Output the (X, Y) coordinate of the center of the cell containing the given text.  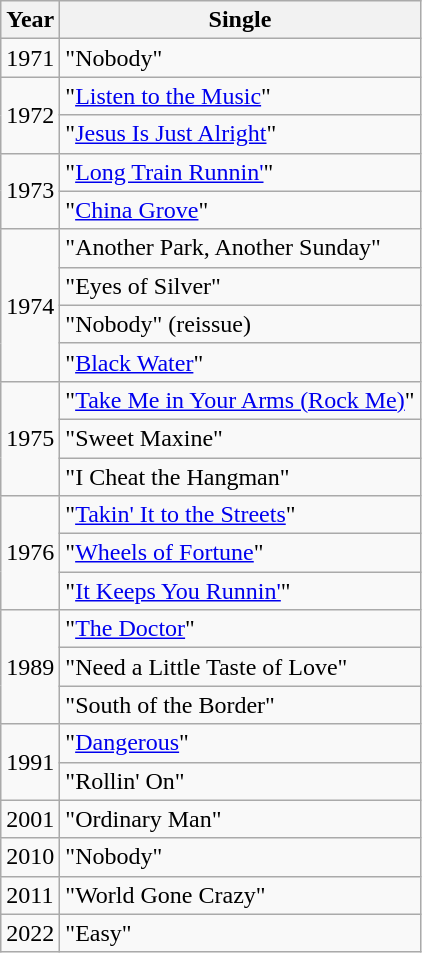
1975 (30, 438)
"Listen to the Music" (240, 96)
2010 (30, 857)
1971 (30, 58)
"Ordinary Man" (240, 819)
"Nobody" (reissue) (240, 324)
"I Cheat the Hangman" (240, 477)
"Another Park, Another Sunday" (240, 248)
1991 (30, 762)
Year (30, 20)
"Black Water" (240, 362)
"Sweet Maxine" (240, 438)
"The Doctor" (240, 629)
1989 (30, 667)
2011 (30, 895)
1972 (30, 115)
"Dangerous" (240, 743)
"It Keeps You Runnin'" (240, 591)
"Need a Little Taste of Love" (240, 667)
"South of the Border" (240, 705)
"China Grove" (240, 210)
"Take Me in Your Arms (Rock Me)" (240, 400)
"World Gone Crazy" (240, 895)
1976 (30, 553)
"Eyes of Silver" (240, 286)
2001 (30, 819)
"Wheels of Fortune" (240, 553)
"Jesus Is Just Alright" (240, 134)
"Rollin' On" (240, 781)
1973 (30, 191)
"Easy" (240, 933)
"Long Train Runnin'" (240, 172)
1974 (30, 305)
Single (240, 20)
"Takin' It to the Streets" (240, 515)
2022 (30, 933)
